Return (X, Y) of the center of cell containing provided text 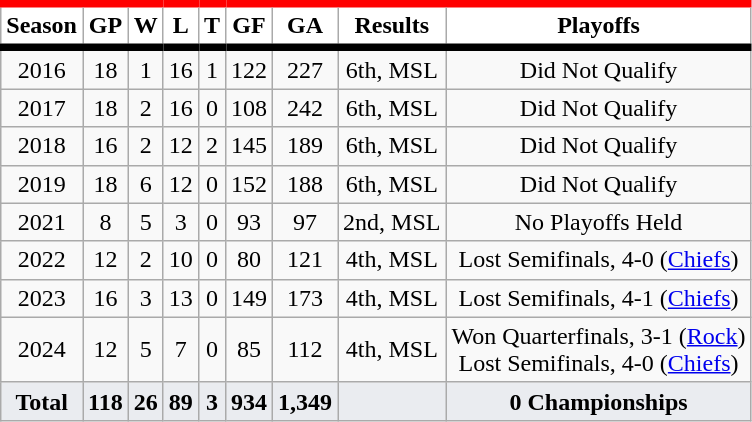
108 (248, 108)
934 (248, 401)
121 (306, 260)
Season (42, 26)
93 (248, 222)
242 (306, 108)
149 (248, 298)
189 (306, 146)
80 (248, 260)
2024 (42, 350)
97 (306, 222)
152 (248, 184)
2022 (42, 260)
2021 (42, 222)
89 (180, 401)
227 (306, 68)
Playoffs (598, 26)
Won Quarterfinals, 3-1 (Rock)Lost Semifinals, 4-0 (Chiefs) (598, 350)
8 (105, 222)
0 Championships (598, 401)
Total (42, 401)
GP (105, 26)
1,349 (306, 401)
10 (180, 260)
2016 (42, 68)
145 (248, 146)
Lost Semifinals, 4-0 (Chiefs) (598, 260)
173 (306, 298)
GA (306, 26)
2017 (42, 108)
26 (146, 401)
2018 (42, 146)
T (212, 26)
GF (248, 26)
122 (248, 68)
118 (105, 401)
188 (306, 184)
Results (392, 26)
6 (146, 184)
2nd, MSL (392, 222)
W (146, 26)
85 (248, 350)
No Playoffs Held (598, 222)
112 (306, 350)
L (180, 26)
7 (180, 350)
Lost Semifinals, 4-1 (Chiefs) (598, 298)
2019 (42, 184)
13 (180, 298)
2023 (42, 298)
